Identify which cell holds the provided text, then report its (X, Y) central coordinate. 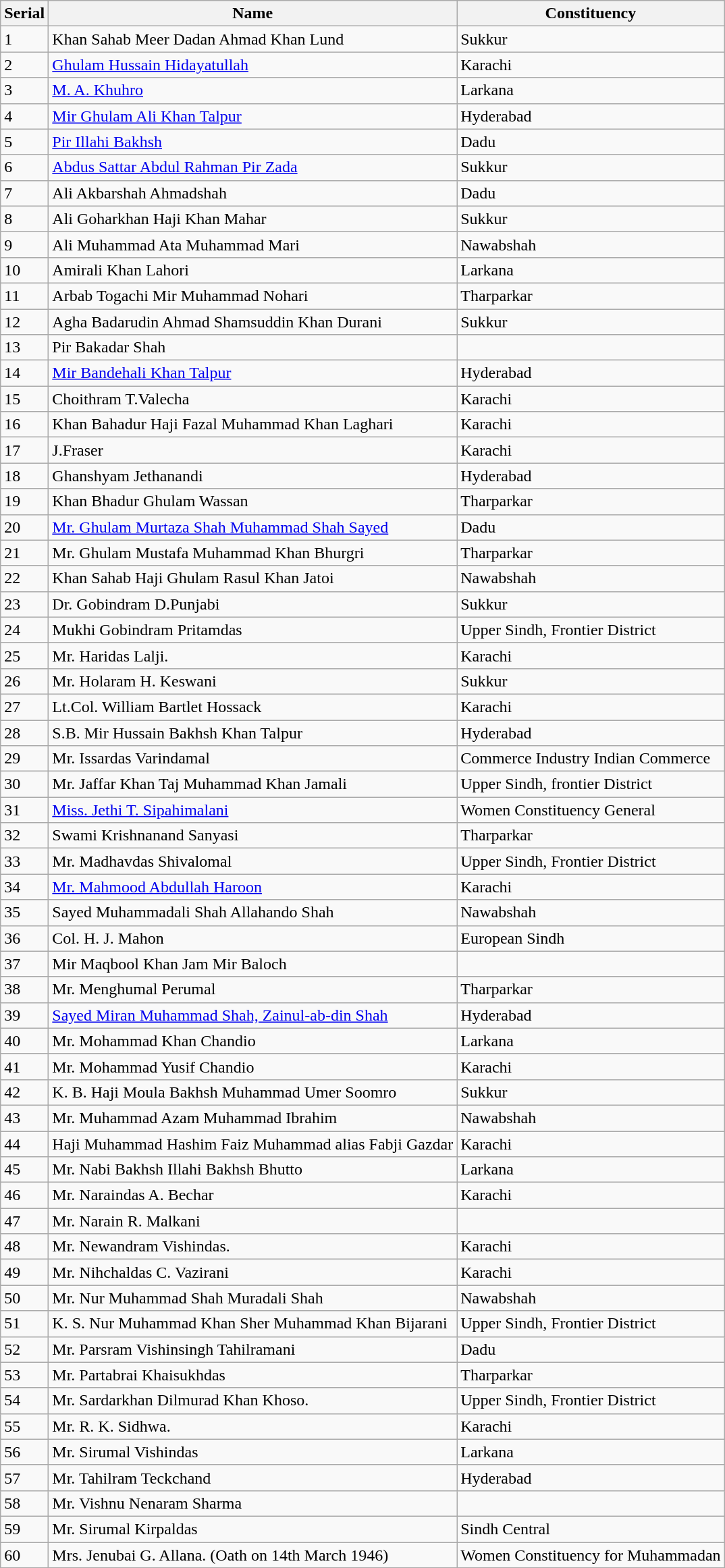
Agha Badarudin Ahmad Shamsuddin Khan Durani (252, 322)
46 (24, 1195)
41 (24, 1066)
Mr. Nihchaldas C. Vazirani (252, 1272)
Mr. Partabrai Khaisukhdas (252, 1375)
Mr. Madhavdas Shivalomal (252, 861)
55 (24, 1426)
15 (24, 399)
29 (24, 759)
23 (24, 604)
59 (24, 1529)
45 (24, 1170)
Mr. Menghumal Perumal (252, 990)
54 (24, 1401)
Mr. Tahilram Teckchand (252, 1478)
38 (24, 990)
Serial (24, 13)
Mr. Muhammad Azam Muhammad Ibrahim (252, 1118)
8 (24, 219)
14 (24, 373)
Sayed Muhammadali Shah Allahando Shah (252, 913)
19 (24, 502)
37 (24, 964)
21 (24, 553)
50 (24, 1298)
36 (24, 938)
6 (24, 167)
11 (24, 296)
1 (24, 39)
Mr. Sirumal Kirpaldas (252, 1529)
S.B. Mir Hussain Bakhsh Khan Talpur (252, 732)
Mir Bandehali Khan Talpur (252, 373)
Mr. Mahmood Abdullah Haroon (252, 887)
49 (24, 1272)
40 (24, 1041)
58 (24, 1503)
Khan Sahab Meer Dadan Ahmad Khan Lund (252, 39)
Haji Muhammad Hashim Faiz Muhammad alias Fabji Gazdar (252, 1144)
Mr. Parsram Vishinsingh Tahilramani (252, 1349)
M. A. Khuhro (252, 90)
39 (24, 1015)
Ali Akbarshah Ahmadshah (252, 193)
13 (24, 348)
60 (24, 1555)
Miss. Jethi T. Sipahimalani (252, 810)
35 (24, 913)
25 (24, 655)
Mr. Jaffar Khan Taj Muhammad Khan Jamali (252, 784)
Sindh Central (591, 1529)
Amirali Khan Lahori (252, 270)
Mr. Mohammad Yusif Chandio (252, 1066)
Ghanshyam Jethanandi (252, 476)
Mir Maqbool Khan Jam Mir Baloch (252, 964)
32 (24, 836)
7 (24, 193)
44 (24, 1144)
51 (24, 1324)
Dr. Gobindram D.Punjabi (252, 604)
Name (252, 13)
Pir Illahi Bakhsh (252, 142)
47 (24, 1221)
22 (24, 578)
Arbab Togachi Mir Muhammad Nohari (252, 296)
Mr. Holaram H. Keswani (252, 681)
Khan Bhadur Ghulam Wassan (252, 502)
26 (24, 681)
Choithram T.Valecha (252, 399)
Upper Sindh, frontier District (591, 784)
Constituency (591, 13)
5 (24, 142)
12 (24, 322)
Commerce Industry Indian Commerce (591, 759)
48 (24, 1247)
57 (24, 1478)
10 (24, 270)
Mukhi Gobindram Pritamdas (252, 630)
Mr. Sirumal Vishindas (252, 1452)
Mr. Haridas Lalji. (252, 655)
K. S. Nur Muhammad Khan Sher Muhammad Khan Bijarani (252, 1324)
Mr. Newandram Vishindas. (252, 1247)
European Sindh (591, 938)
31 (24, 810)
28 (24, 732)
56 (24, 1452)
33 (24, 861)
30 (24, 784)
Abdus Sattar Abdul Rahman Pir Zada (252, 167)
27 (24, 707)
Mr. Nur Muhammad Shah Muradali Shah (252, 1298)
Mr. Narain R. Malkani (252, 1221)
53 (24, 1375)
Mr. Naraindas A. Bechar (252, 1195)
Women Constituency General (591, 810)
Khan Sahab Haji Ghulam Rasul Khan Jatoi (252, 578)
4 (24, 116)
Mr. Vishnu Nenaram Sharma (252, 1503)
18 (24, 476)
Col. H. J. Mahon (252, 938)
Mr. Nabi Bakhsh Illahi Bakhsh Bhutto (252, 1170)
43 (24, 1118)
K. B. Haji Moula Bakhsh Muhammad Umer Soomro (252, 1092)
Sayed Miran Muhammad Shah, Zainul-ab-din Shah (252, 1015)
Mr. Issardas Varindamal (252, 759)
3 (24, 90)
Mrs. Jenubai G. Allana. (Oath on 14th March 1946) (252, 1555)
24 (24, 630)
Mr. Sardarkhan Dilmurad Khan Khoso. (252, 1401)
9 (24, 244)
42 (24, 1092)
Ghulam Hussain Hidayatullah (252, 65)
Lt.Col. William Bartlet Hossack (252, 707)
Mr. Ghulam Mustafa Muhammad Khan Bhurgri (252, 553)
2 (24, 65)
16 (24, 425)
Mir Ghulam Ali Khan Talpur (252, 116)
Pir Bakadar Shah (252, 348)
Khan Bahadur Haji Fazal Muhammad Khan Laghari (252, 425)
17 (24, 450)
Mr. Ghulam Murtaza Shah Muhammad Shah Sayed (252, 527)
Women Constituency for Muhammadan (591, 1555)
34 (24, 887)
20 (24, 527)
Mr. Mohammad Khan Chandio (252, 1041)
Ali Goharkhan Haji Khan Mahar (252, 219)
Mr. R. K. Sidhwa. (252, 1426)
Ali Muhammad Ata Muhammad Mari (252, 244)
52 (24, 1349)
Swami Krishnanand Sanyasi (252, 836)
J.Fraser (252, 450)
